Pinpoint the cell where the given text exists, returning its [x, y] midpoint coordinate. 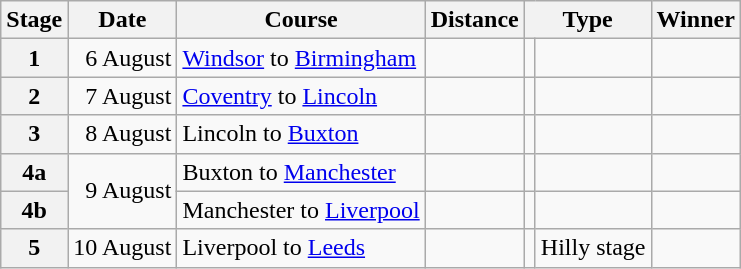
Winner [696, 20]
Windsor to Birmingham [301, 58]
Buxton to Manchester [301, 172]
7 August [122, 96]
Stage [34, 20]
1 [34, 58]
Hilly stage [593, 248]
3 [34, 134]
10 August [122, 248]
Distance [474, 20]
4b [34, 210]
Manchester to Liverpool [301, 210]
Type [588, 20]
Date [122, 20]
2 [34, 96]
9 August [122, 191]
Lincoln to Buxton [301, 134]
Course [301, 20]
Coventry to Lincoln [301, 96]
8 August [122, 134]
Liverpool to Leeds [301, 248]
5 [34, 248]
6 August [122, 58]
4a [34, 172]
